Output the (X, Y) coordinate of the center of the cell containing the given text.  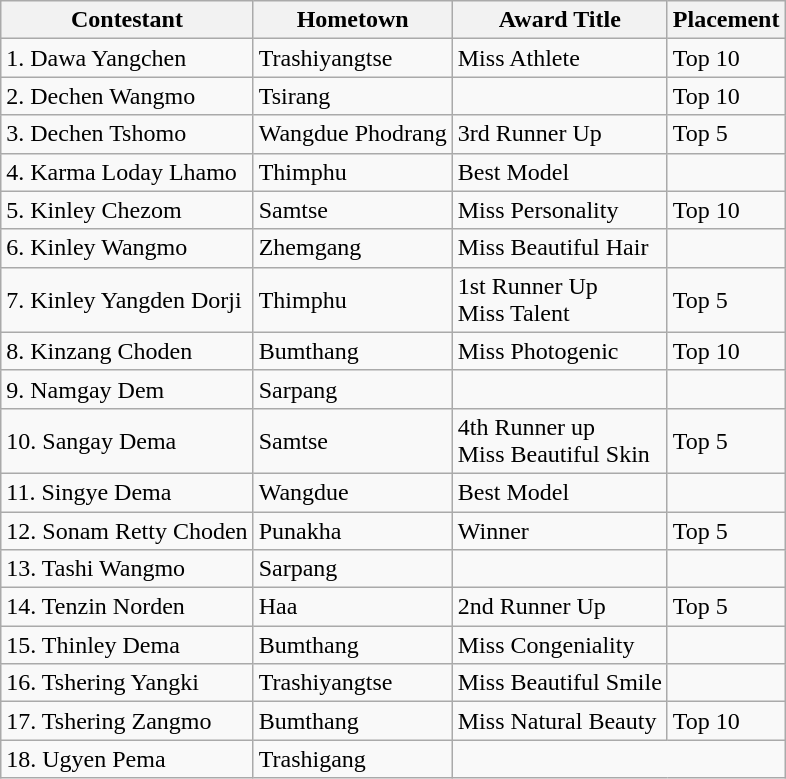
Tsirang (352, 96)
Award Title (560, 20)
6. Kinley Wangmo (127, 248)
Miss Beautiful Hair (560, 248)
8. Kinzang Choden (127, 351)
Wangdue (352, 492)
5. Kinley Chezom (127, 210)
12. Sonam Retty Choden (127, 531)
3. Dechen Tshomo (127, 134)
Hometown (352, 20)
7. Kinley Yangden Dorji (127, 300)
Miss Beautiful Smile (560, 683)
16. Tshering Yangki (127, 683)
10. Sangay Dema (127, 440)
2nd Runner Up (560, 607)
3rd Runner Up (560, 134)
Miss Athlete (560, 58)
14. Tenzin Norden (127, 607)
Miss Congeniality (560, 645)
Miss Personality (560, 210)
Zhemgang (352, 248)
Wangdue Phodrang (352, 134)
18. Ugyen Pema (127, 759)
13. Tashi Wangmo (127, 569)
2. Dechen Wangmo (127, 96)
1st Runner UpMiss Talent (560, 300)
11. Singye Dema (127, 492)
1. Dawa Yangchen (127, 58)
Trashigang (352, 759)
Punakha (352, 531)
4th Runner upMiss Beautiful Skin (560, 440)
Miss Natural Beauty (560, 721)
17. Tshering Zangmo (127, 721)
Placement (726, 20)
Miss Photogenic (560, 351)
9. Namgay Dem (127, 389)
4. Karma Loday Lhamo (127, 172)
15. Thinley Dema (127, 645)
Haa (352, 607)
Winner (560, 531)
Contestant (127, 20)
